Output the [X, Y] coordinate of the center of the cell containing the given text.  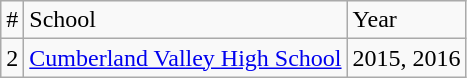
2015, 2016 [406, 58]
# [12, 20]
Year [406, 20]
Cumberland Valley High School [186, 58]
School [186, 20]
2 [12, 58]
